Output the [x, y] coordinate of the center of the cell containing the given text.  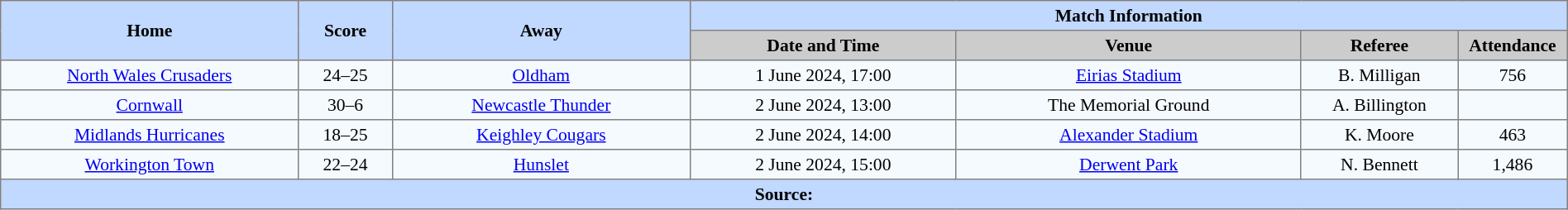
22–24 [346, 165]
Cornwall [150, 105]
Attendance [1513, 45]
Hunslet [541, 165]
1,486 [1513, 165]
Venue [1128, 45]
Keighley Cougars [541, 135]
Score [346, 31]
B. Milligan [1379, 75]
Eirias Stadium [1128, 75]
1 June 2024, 17:00 [823, 75]
A. Billington [1379, 105]
30–6 [346, 105]
2 June 2024, 15:00 [823, 165]
Home [150, 31]
Match Information [1128, 16]
North Wales Crusaders [150, 75]
2 June 2024, 13:00 [823, 105]
Date and Time [823, 45]
Midlands Hurricanes [150, 135]
756 [1513, 75]
24–25 [346, 75]
N. Bennett [1379, 165]
Source: [784, 194]
K. Moore [1379, 135]
Away [541, 31]
Derwent Park [1128, 165]
The Memorial Ground [1128, 105]
2 June 2024, 14:00 [823, 135]
18–25 [346, 135]
Workington Town [150, 165]
Referee [1379, 45]
Alexander Stadium [1128, 135]
Newcastle Thunder [541, 105]
463 [1513, 135]
Oldham [541, 75]
